Scan for the cell matching the given text and deliver its [X, Y] coordinate at center. 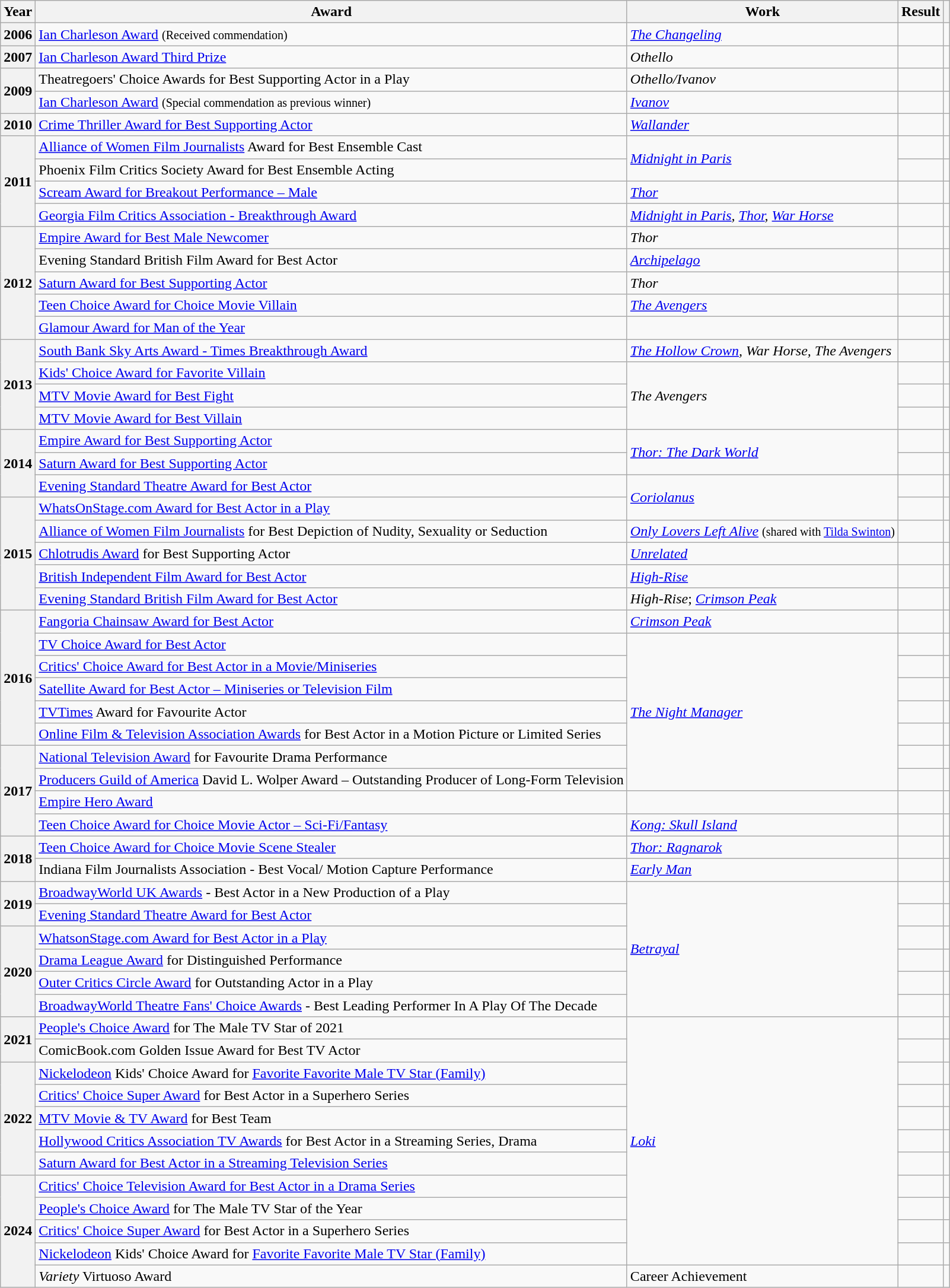
Hollywood Critics Association TV Awards for Best Actor in a Streaming Series, Drama [331, 1141]
Crimson Peak [763, 621]
TVTimes Award for Favourite Actor [331, 712]
Teen Choice Award for Choice Movie Actor – Sci-Fi/Fantasy [331, 825]
Year [18, 12]
Betrayal [763, 949]
Wallander [763, 125]
2007 [18, 57]
2017 [18, 791]
Kong: Skull Island [763, 825]
Glamour Award for Man of the Year [331, 328]
Empire Hero Award [331, 802]
MTV Movie Award for Best Villain [331, 418]
The Night Manager [763, 711]
Coriolanus [763, 497]
People's Choice Award for The Male TV Star of 2021 [331, 1028]
2013 [18, 384]
Online Film & Television Association Awards for Best Actor in a Motion Picture or Limited Series [331, 734]
2015 [18, 554]
MTV Movie & TV Award for Best Team [331, 1118]
Midnight in Paris [763, 158]
Fangoria Chainsaw Award for Best Actor [331, 621]
Career Achievement [763, 1276]
2010 [18, 125]
Unrelated [763, 554]
Phoenix Film Critics Society Award for Best Ensemble Acting [331, 170]
Critics' Choice Television Award for Best Actor in a Drama Series [331, 1186]
2019 [18, 904]
Teen Choice Award for Choice Movie Scene Stealer [331, 847]
National Television Award for Favourite Drama Performance [331, 757]
Thor: The Dark World [763, 452]
2012 [18, 282]
2006 [18, 34]
Indiana Film Journalists Association - Best Vocal/ Motion Capture Performance [331, 870]
Alliance of Women Film Journalists Award for Best Ensemble Cast [331, 147]
TV Choice Award for Best Actor [331, 644]
ComicBook.com Golden Issue Award for Best TV Actor [331, 1051]
Work [763, 12]
2011 [18, 181]
Ian Charleson Award (Received commendation) [331, 34]
Empire Award for Best Male Newcomer [331, 237]
Kids' Choice Award for Favorite Villain [331, 373]
Satellite Award for Best Actor – Miniseries or Television Film [331, 689]
Ivanov [763, 102]
British Independent Film Award for Best Actor [331, 576]
2009 [18, 91]
Producers Guild of America David L. Wolper Award – Outstanding Producer of Long-Form Television [331, 780]
Result [920, 12]
Variety Virtuoso Award [331, 1276]
2021 [18, 1039]
2018 [18, 858]
The Changeling [763, 34]
Alliance of Women Film Journalists for Best Depiction of Nudity, Sexuality or Seduction [331, 531]
Thor: Ragnarok [763, 847]
2016 [18, 678]
Ian Charleson Award (Special commendation as previous winner) [331, 102]
BroadwayWorld Theatre Fans' Choice Awards - Best Leading Performer In A Play Of The Decade [331, 1006]
Scream Award for Breakout Performance – Male [331, 192]
Early Man [763, 870]
Othello [763, 57]
Teen Choice Award for Choice Movie Villain [331, 306]
Empire Award for Best Supporting Actor [331, 441]
2014 [18, 463]
WhatsOnStage.com Award for Best Actor in a Play [331, 508]
Saturn Award for Best Actor in a Streaming Television Series [331, 1163]
People's Choice Award for The Male TV Star of the Year [331, 1209]
High-Rise [763, 576]
Award [331, 12]
Othello/Ivanov [763, 79]
2024 [18, 1231]
Georgia Film Critics Association - Breakthrough Award [331, 215]
Loki [763, 1141]
Archipelago [763, 260]
Critics' Choice Award for Best Actor in a Movie/Miniseries [331, 667]
Crime Thriller Award for Best Supporting Actor [331, 125]
2020 [18, 971]
BroadwayWorld UK Awards - Best Actor in a New Production of a Play [331, 892]
The Hollow Crown, War Horse, The Avengers [763, 351]
Only Lovers Left Alive (shared with Tilda Swinton) [763, 531]
Theatregoers' Choice Awards for Best Supporting Actor in a Play [331, 79]
Midnight in Paris, Thor, War Horse [763, 215]
WhatsonStage.com Award for Best Actor in a Play [331, 937]
2022 [18, 1118]
South Bank Sky Arts Award - Times Breakthrough Award [331, 351]
MTV Movie Award for Best Fight [331, 396]
Chlotrudis Award for Best Supporting Actor [331, 554]
Ian Charleson Award Third Prize [331, 57]
High-Rise; Crimson Peak [763, 599]
Outer Critics Circle Award for Outstanding Actor in a Play [331, 982]
Drama League Award for Distinguished Performance [331, 960]
